For the text-containing cell, return its midpoint in (X, Y) coordinate format. 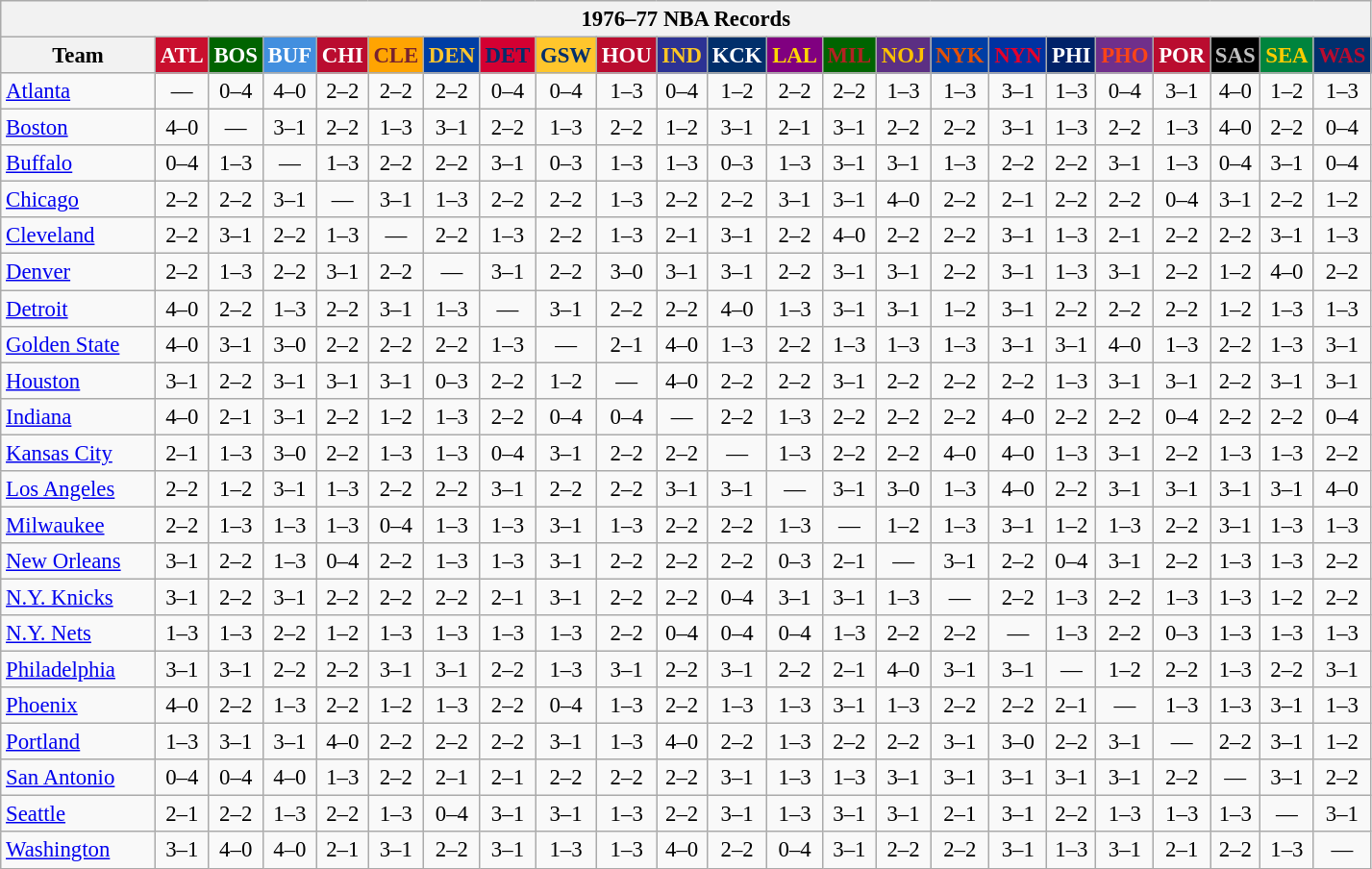
Denver (79, 272)
Washington (79, 851)
San Antonio (79, 778)
BOS (236, 56)
CLE (396, 56)
HOU (627, 56)
Portland (79, 742)
DEN (452, 56)
NOJ (903, 56)
N.Y. Nets (79, 633)
Kansas City (79, 453)
NYN (1018, 56)
Seattle (79, 814)
Houston (79, 381)
PHO (1125, 56)
IND (682, 56)
1976–77 NBA Records (686, 19)
New Orleans (79, 561)
Cleveland (79, 236)
ATL (182, 56)
DET (508, 56)
Milwaukee (79, 525)
Atlanta (79, 91)
SEA (1286, 56)
Philadelphia (79, 670)
PHI (1071, 56)
POR (1183, 56)
GSW (566, 56)
Los Angeles (79, 489)
MIL (849, 56)
Detroit (79, 309)
Chicago (79, 200)
Golden State (79, 344)
NYK (960, 56)
Buffalo (79, 163)
Team (79, 56)
Phoenix (79, 706)
KCK (736, 56)
SAS (1235, 56)
BUF (289, 56)
LAL (794, 56)
WAS (1342, 56)
N.Y. Knicks (79, 597)
Boston (79, 128)
CHI (342, 56)
Indiana (79, 416)
